Detect which cell encompasses the target text, then output its (X, Y) center coordinate. 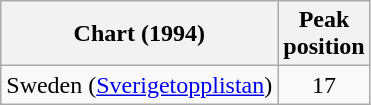
Sweden (Sverigetopplistan) (140, 85)
Peakposition (324, 34)
Chart (1994) (140, 34)
17 (324, 85)
